Pinpoint the cell where the given text exists, returning its (x, y) midpoint coordinate. 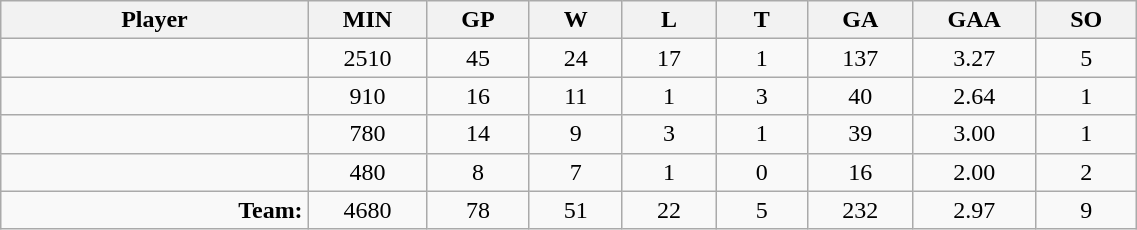
GA (860, 20)
2.64 (974, 96)
137 (860, 58)
L (668, 20)
2510 (368, 58)
3.27 (974, 58)
232 (860, 210)
22 (668, 210)
910 (368, 96)
45 (478, 58)
MIN (368, 20)
GAA (974, 20)
GP (478, 20)
24 (576, 58)
W (576, 20)
Team: (154, 210)
14 (478, 134)
40 (860, 96)
780 (368, 134)
7 (576, 172)
Player (154, 20)
2.97 (974, 210)
78 (478, 210)
0 (762, 172)
480 (368, 172)
39 (860, 134)
SO (1086, 20)
2 (1086, 172)
17 (668, 58)
8 (478, 172)
T (762, 20)
51 (576, 210)
3.00 (974, 134)
4680 (368, 210)
11 (576, 96)
2.00 (974, 172)
